Capture the cell that displays the provided text and extract its (x, y) central coordinate. 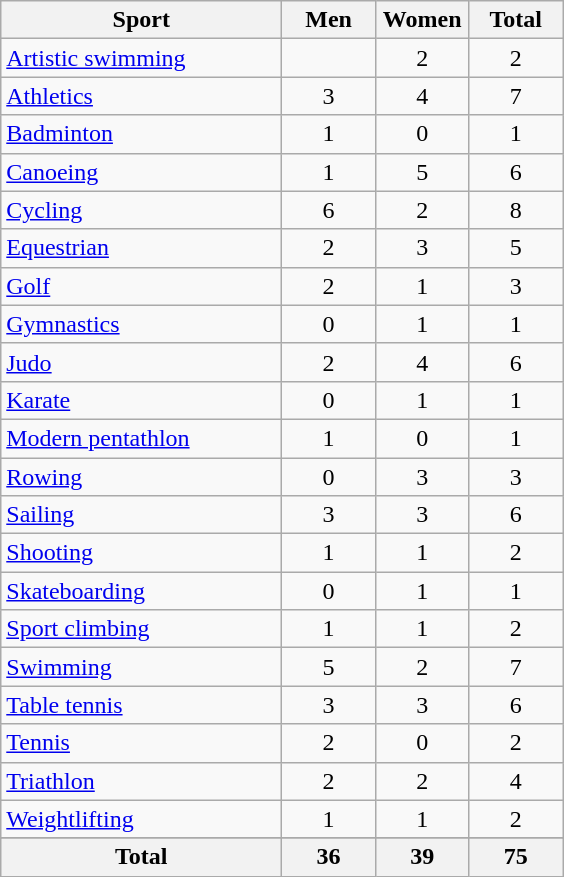
Canoeing (142, 172)
Triathlon (142, 781)
Sport (142, 20)
Table tennis (142, 705)
Rowing (142, 477)
Men (329, 20)
Athletics (142, 96)
Tennis (142, 743)
Judo (142, 362)
Golf (142, 286)
39 (422, 857)
Cycling (142, 210)
Artistic swimming (142, 58)
Women (422, 20)
75 (516, 857)
Shooting (142, 553)
Karate (142, 400)
Swimming (142, 667)
Modern pentathlon (142, 438)
Weightlifting (142, 819)
Skateboarding (142, 591)
Sailing (142, 515)
Equestrian (142, 248)
8 (516, 210)
Gymnastics (142, 324)
Badminton (142, 134)
36 (329, 857)
Sport climbing (142, 629)
